Find where the given text appears and provide that cell's center as [x, y] coordinate. 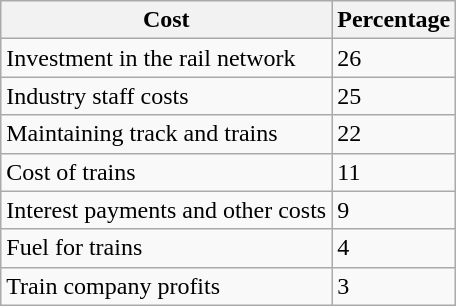
25 [394, 96]
Fuel for trains [166, 248]
Maintaining track and trains [166, 134]
Cost [166, 20]
22 [394, 134]
11 [394, 172]
Cost of trains [166, 172]
4 [394, 248]
Percentage [394, 20]
Industry staff costs [166, 96]
Interest payments and other costs [166, 210]
Train company profits [166, 286]
Investment in the rail network [166, 58]
3 [394, 286]
9 [394, 210]
26 [394, 58]
